Return (x, y) of the center of cell containing provided text 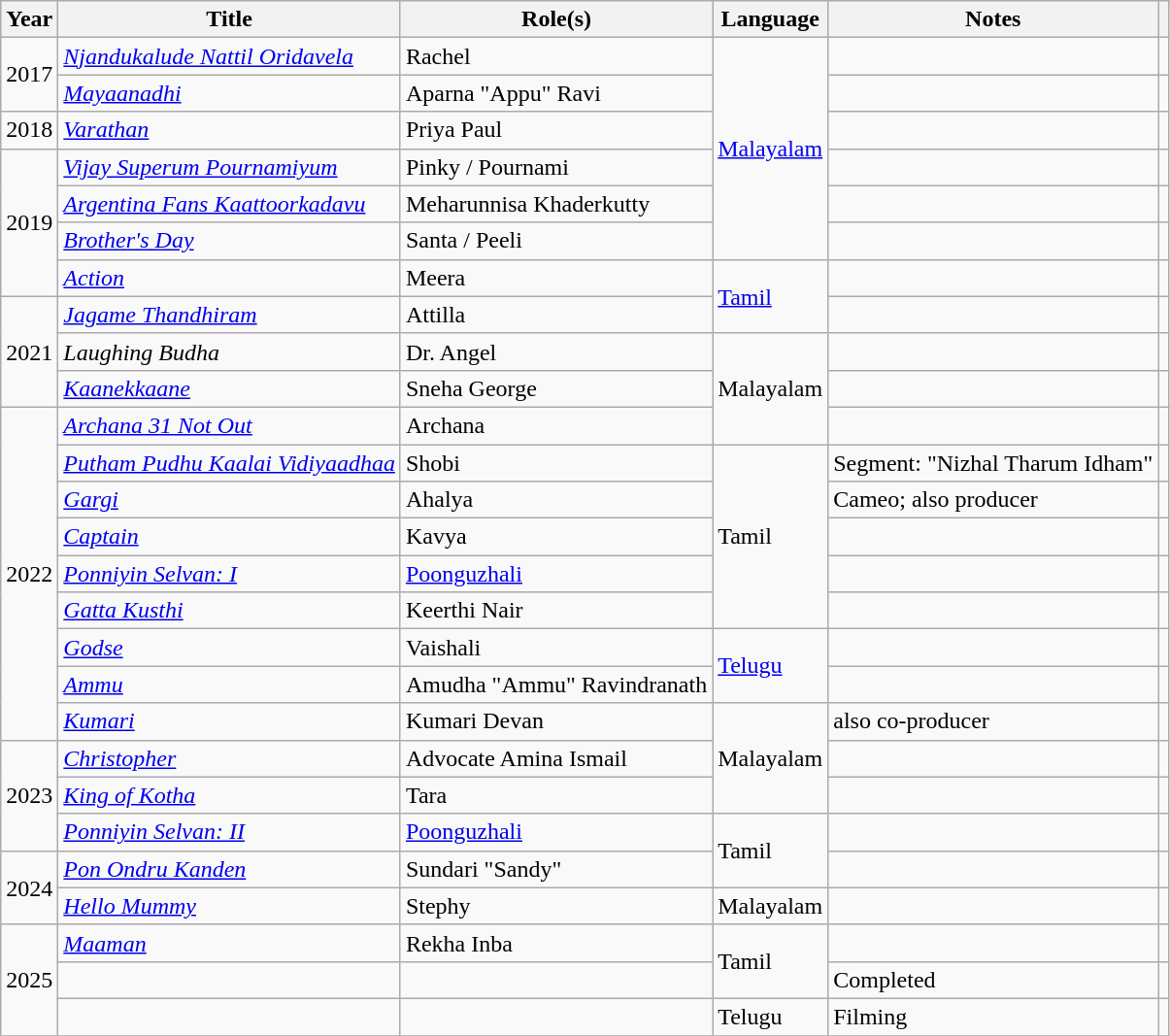
Njandukalude Nattil Oridavela (229, 56)
Stephy (555, 906)
Cameo; also producer (993, 500)
Priya Paul (555, 130)
Ponniyin Selvan: II (229, 832)
Pon Ondru Kanden (229, 869)
Tara (555, 795)
Ahalya (555, 500)
Godse (229, 648)
Vijay Superum Pournamiyum (229, 167)
also co-producer (993, 721)
Filming (993, 1017)
Varathan (229, 130)
Kaanekkaane (229, 388)
2019 (29, 222)
Brother's Day (229, 241)
Ponniyin Selvan: I (229, 574)
Christopher (229, 758)
Role(s) (555, 19)
Rachel (555, 56)
Kumari (229, 721)
Mayaanadhi (229, 93)
2025 (29, 980)
Segment: "Nizhal Tharum Idham" (993, 463)
Attilla (555, 315)
Archana (555, 425)
2021 (29, 351)
Hello Mummy (229, 906)
Rekha Inba (555, 943)
Keerthi Nair (555, 611)
2024 (29, 887)
Dr. Angel (555, 351)
Captain (229, 537)
Gargi (229, 500)
Archana 31 Not Out (229, 425)
Vaishali (555, 648)
Jagame Thandhiram (229, 315)
2022 (29, 573)
Santa / Peeli (555, 241)
Action (229, 278)
Maaman (229, 943)
Notes (993, 19)
Amudha "Ammu" Ravindranath (555, 685)
Sundari "Sandy" (555, 869)
2023 (29, 795)
King of Kotha (229, 795)
Meharunnisa Khaderkutty (555, 204)
2018 (29, 130)
Year (29, 19)
Argentina Fans Kaattoorkadavu (229, 204)
Sneha George (555, 388)
Kavya (555, 537)
Advocate Amina Ismail (555, 758)
Language (771, 19)
Putham Pudhu Kaalai Vidiyaadhaa (229, 463)
Title (229, 19)
Aparna "Appu" Ravi (555, 93)
Shobi (555, 463)
Meera (555, 278)
Completed (993, 980)
Pinky / Pournami (555, 167)
Gatta Kusthi (229, 611)
Laughing Budha (229, 351)
Kumari Devan (555, 721)
2017 (29, 75)
Ammu (229, 685)
